Pinpoint the cell where the given text exists, returning its (x, y) midpoint coordinate. 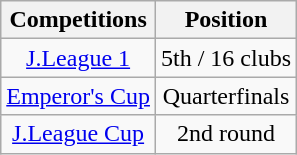
Position (226, 20)
5th / 16 clubs (226, 58)
2nd round (226, 134)
J.League 1 (78, 58)
Emperor's Cup (78, 96)
Competitions (78, 20)
J.League Cup (78, 134)
Quarterfinals (226, 96)
